Search for the cell housing the specified text and yield its (x, y) center coordinate. 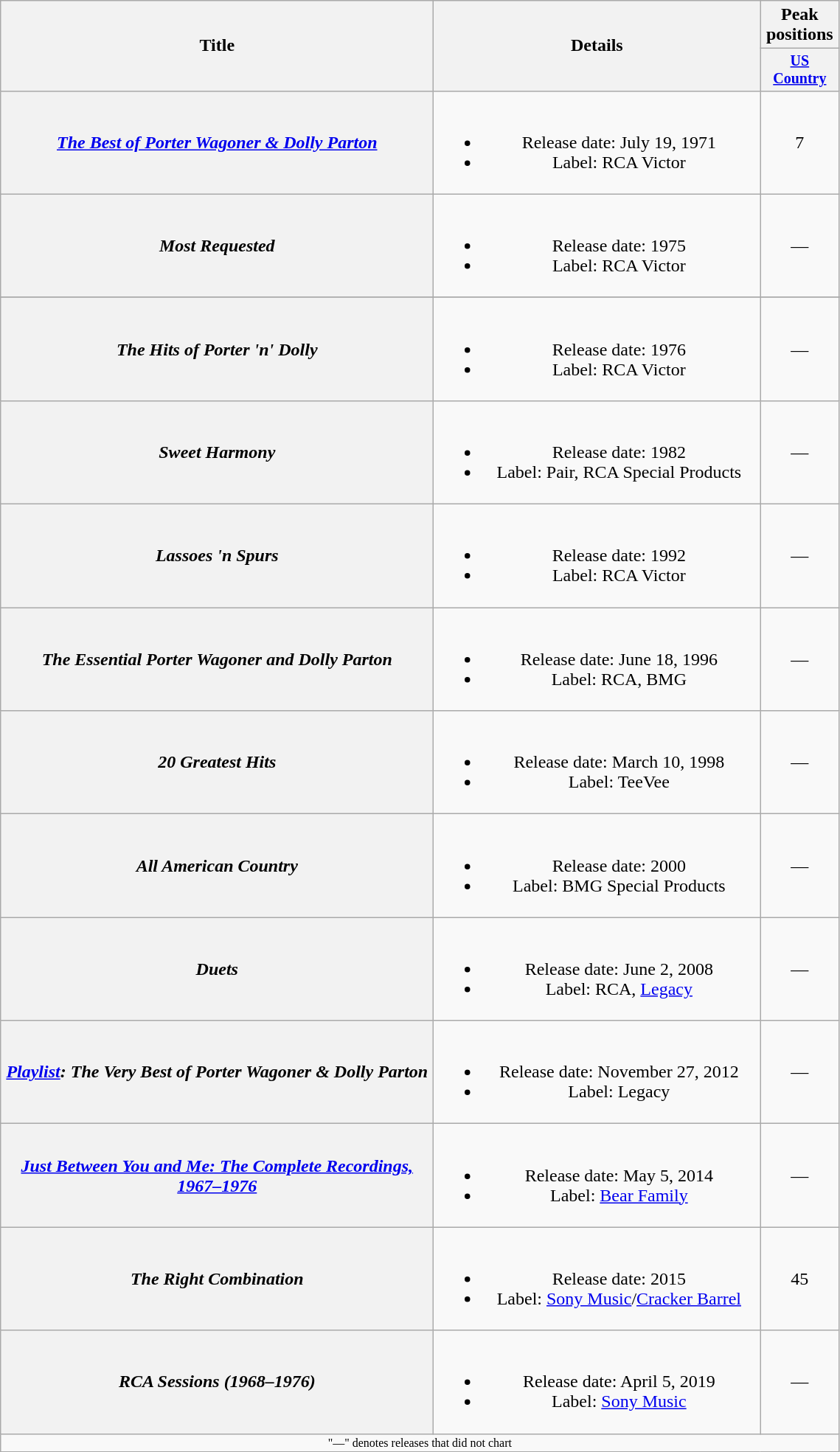
The Essential Porter Wagoner and Dolly Parton (217, 659)
Sweet Harmony (217, 452)
Release date: 1992Label: RCA Victor (597, 556)
The Right Combination (217, 1279)
USCountry (799, 69)
Release date: May 5, 2014Label: Bear Family (597, 1175)
Release date: March 10, 1998Label: TeeVee (597, 763)
Duets (217, 969)
Release date: 1976Label: RCA Victor (597, 349)
Title (217, 46)
Release date: 1975Label: RCA Victor (597, 246)
Release date: 2015Label: Sony Music/Cracker Barrel (597, 1279)
Release date: June 2, 2008Label: RCA, Legacy (597, 969)
All American Country (217, 866)
20 Greatest Hits (217, 763)
Release date: July 19, 1971Label: RCA Victor (597, 142)
Just Between You and Me: The Complete Recordings, 1967–1976 (217, 1175)
Details (597, 46)
Release date: 2000Label: BMG Special Products (597, 866)
Playlist: The Very Best of Porter Wagoner & Dolly Parton (217, 1072)
"—" denotes releases that did not chart (420, 1442)
Release date: April 5, 2019Label: Sony Music (597, 1382)
Release date: November 27, 2012Label: Legacy (597, 1072)
7 (799, 142)
The Best of Porter Wagoner & Dolly Parton (217, 142)
Most Requested (217, 246)
The Hits of Porter 'n' Dolly (217, 349)
Peakpositions (799, 25)
Release date: 1982Label: Pair, RCA Special Products (597, 452)
Lassoes 'n Spurs (217, 556)
Release date: June 18, 1996Label: RCA, BMG (597, 659)
RCA Sessions (1968–1976) (217, 1382)
45 (799, 1279)
